Pinpoint the cell where the given text exists, returning its [x, y] midpoint coordinate. 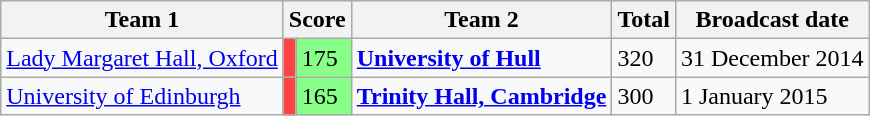
Team 1 [142, 20]
300 [644, 96]
Total [644, 20]
Trinity Hall, Cambridge [482, 96]
1 January 2015 [772, 96]
University of Hull [482, 58]
Lady Margaret Hall, Oxford [142, 58]
Score [317, 20]
Team 2 [482, 20]
31 December 2014 [772, 58]
Broadcast date [772, 20]
165 [324, 96]
University of Edinburgh [142, 96]
175 [324, 58]
320 [644, 58]
